Locate the cell with the specified text and output its (X, Y) center coordinate. 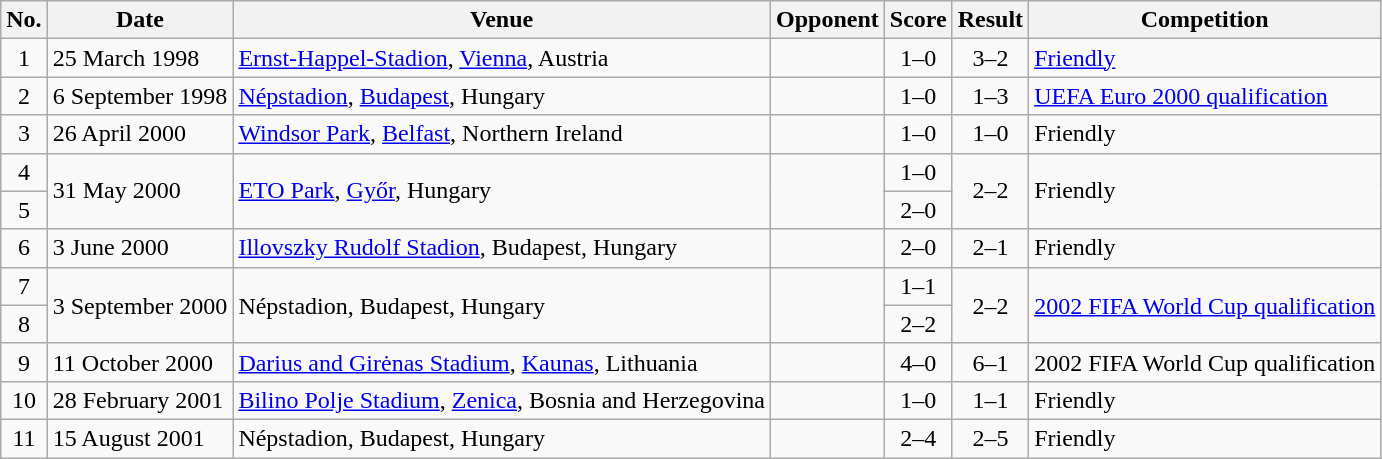
3 September 2000 (140, 305)
No. (24, 20)
4 (24, 172)
Venue (502, 20)
5 (24, 210)
Score (918, 20)
11 (24, 438)
Darius and Girėnas Stadium, Kaunas, Lithuania (502, 362)
Opponent (827, 20)
ETO Park, Győr, Hungary (502, 191)
6–1 (990, 362)
9 (24, 362)
Competition (1205, 20)
Illovszky Rudolf Stadion, Budapest, Hungary (502, 248)
2–5 (990, 438)
8 (24, 324)
2–4 (918, 438)
6 September 1998 (140, 96)
1–3 (990, 96)
Result (990, 20)
11 October 2000 (140, 362)
4–0 (918, 362)
31 May 2000 (140, 191)
6 (24, 248)
10 (24, 400)
3–2 (990, 58)
Ernst-Happel-Stadion, Vienna, Austria (502, 58)
Bilino Polje Stadium, Zenica, Bosnia and Herzegovina (502, 400)
3 (24, 134)
UEFA Euro 2000 qualification (1205, 96)
Windsor Park, Belfast, Northern Ireland (502, 134)
25 March 1998 (140, 58)
15 August 2001 (140, 438)
7 (24, 286)
28 February 2001 (140, 400)
26 April 2000 (140, 134)
2 (24, 96)
3 June 2000 (140, 248)
1 (24, 58)
Date (140, 20)
2–1 (990, 248)
